Identify which cell holds the provided text, then report its (x, y) central coordinate. 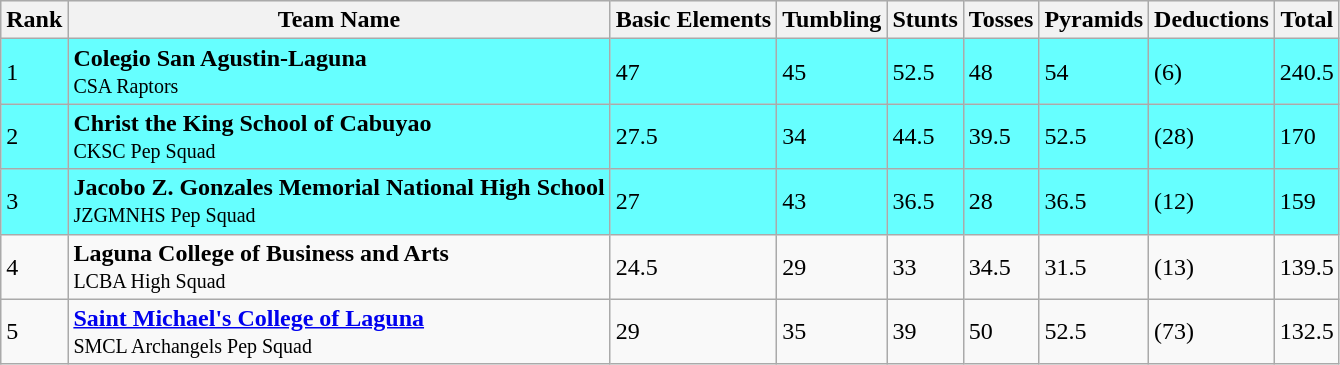
(12) (1212, 202)
54 (1094, 72)
Team Name (339, 20)
139.5 (1306, 266)
28 (1001, 202)
48 (1001, 72)
(6) (1212, 72)
(73) (1212, 332)
Tosses (1001, 20)
47 (693, 72)
(28) (1212, 136)
2 (34, 136)
Jacobo Z. Gonzales Memorial National High School JZGMNHS Pep Squad (339, 202)
31.5 (1094, 266)
Rank (34, 20)
Tumbling (832, 20)
1 (34, 72)
27.5 (693, 136)
33 (925, 266)
27 (693, 202)
Colegio San Agustin-Laguna CSA Raptors (339, 72)
3 (34, 202)
Stunts (925, 20)
Basic Elements (693, 20)
170 (1306, 136)
(13) (1212, 266)
39.5 (1001, 136)
50 (1001, 332)
35 (832, 332)
4 (34, 266)
39 (925, 332)
45 (832, 72)
34 (832, 136)
Deductions (1212, 20)
Laguna College of Business and Arts LCBA High Squad (339, 266)
Total (1306, 20)
34.5 (1001, 266)
Saint Michael's College of Laguna SMCL Archangels Pep Squad (339, 332)
5 (34, 332)
Christ the King School of Cabuyao CKSC Pep Squad (339, 136)
Pyramids (1094, 20)
132.5 (1306, 332)
240.5 (1306, 72)
44.5 (925, 136)
43 (832, 202)
24.5 (693, 266)
159 (1306, 202)
